For the text-containing cell, return its midpoint in (X, Y) coordinate format. 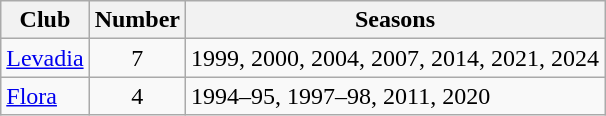
Number (137, 20)
Flora (45, 96)
Club (45, 20)
1999, 2000, 2004, 2007, 2014, 2021, 2024 (396, 58)
4 (137, 96)
7 (137, 58)
Seasons (396, 20)
1994–95, 1997–98, 2011, 2020 (396, 96)
Levadia (45, 58)
